Determine the [X, Y] coordinate at the center of the cell enclosing the given text.  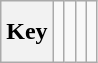
Key [27, 32]
